Return (X, Y) of the center of cell containing provided text 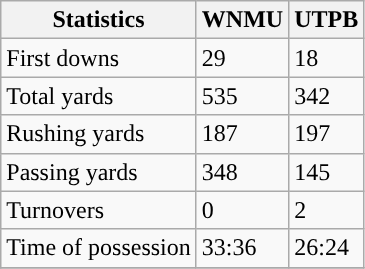
First downs (99, 58)
33:36 (242, 248)
Time of possession (99, 248)
Passing yards (99, 172)
Total yards (99, 96)
535 (242, 96)
187 (242, 134)
Rushing yards (99, 134)
348 (242, 172)
197 (326, 134)
Turnovers (99, 210)
WNMU (242, 20)
0 (242, 210)
342 (326, 96)
2 (326, 210)
18 (326, 58)
29 (242, 58)
26:24 (326, 248)
Statistics (99, 20)
UTPB (326, 20)
145 (326, 172)
